Return the [x, y] coordinate for the center point of the cell that contains the specified text.  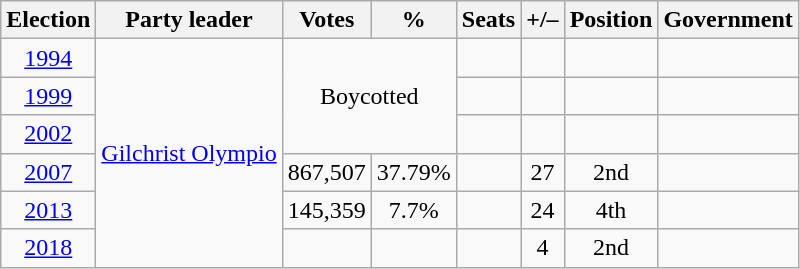
2007 [48, 172]
Election [48, 20]
Government [728, 20]
1999 [48, 96]
Party leader [189, 20]
Boycotted [369, 96]
Gilchrist Olympio [189, 153]
% [414, 20]
2018 [48, 248]
Seats [488, 20]
145,359 [326, 210]
4th [611, 210]
Votes [326, 20]
+/– [542, 20]
27 [542, 172]
37.79% [414, 172]
867,507 [326, 172]
1994 [48, 58]
2013 [48, 210]
2002 [48, 134]
24 [542, 210]
4 [542, 248]
Position [611, 20]
7.7% [414, 210]
